Return [X, Y] of the center of cell containing provided text 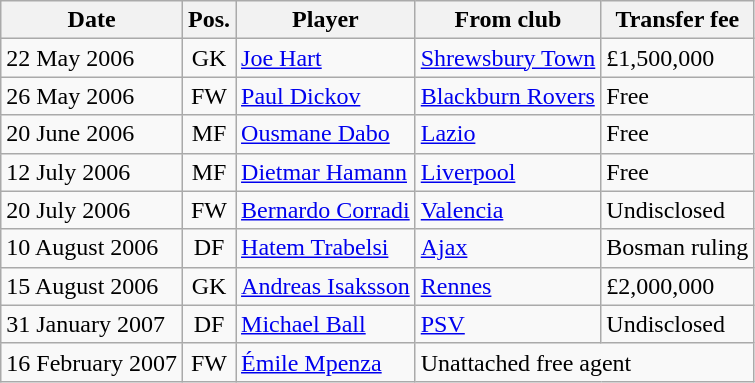
26 May 2006 [92, 96]
16 February 2007 [92, 362]
Émile Mpenza [326, 362]
From club [508, 20]
Shrewsbury Town [508, 58]
Unattached free agent [584, 362]
Bernardo Corradi [326, 210]
Hatem Trabelsi [326, 248]
Player [326, 20]
PSV [508, 324]
Transfer fee [678, 20]
£2,000,000 [678, 286]
15 August 2006 [92, 286]
Michael Ball [326, 324]
Dietmar Hamann [326, 172]
12 July 2006 [92, 172]
Bosman ruling [678, 248]
Ajax [508, 248]
22 May 2006 [92, 58]
Liverpool [508, 172]
Ousmane Dabo [326, 134]
Date [92, 20]
Paul Dickov [326, 96]
Blackburn Rovers [508, 96]
£1,500,000 [678, 58]
Lazio [508, 134]
Andreas Isaksson [326, 286]
20 June 2006 [92, 134]
Pos. [208, 20]
20 July 2006 [92, 210]
10 August 2006 [92, 248]
Rennes [508, 286]
Joe Hart [326, 58]
Valencia [508, 210]
31 January 2007 [92, 324]
